Extract the (X, Y) coordinate from the center of the cell holding the provided text.  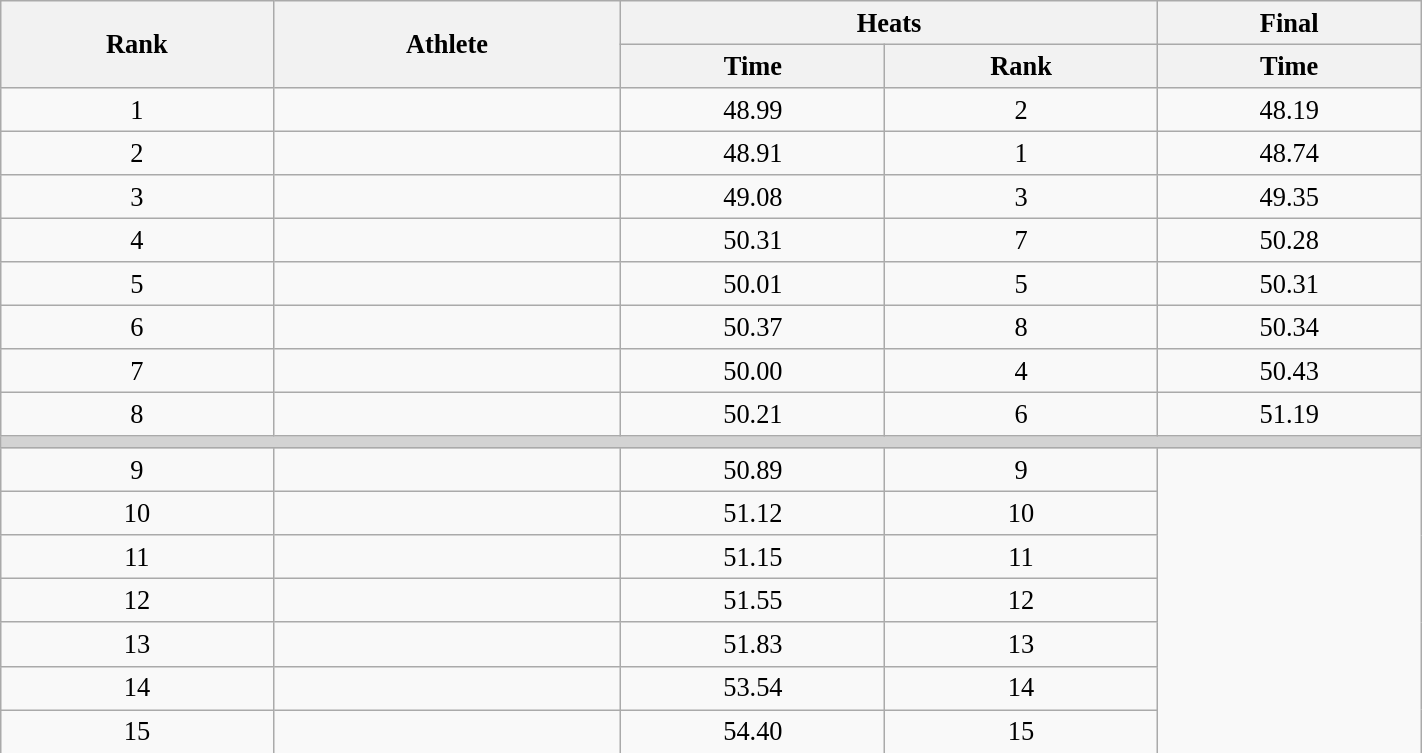
50.43 (1289, 371)
50.37 (753, 327)
50.00 (753, 371)
48.19 (1289, 109)
51.55 (753, 600)
49.35 (1289, 197)
50.01 (753, 284)
50.34 (1289, 327)
Athlete (447, 44)
Final (1289, 22)
48.91 (753, 153)
54.40 (753, 731)
50.21 (753, 414)
50.89 (753, 470)
51.15 (753, 557)
48.74 (1289, 153)
49.08 (753, 197)
51.12 (753, 513)
53.54 (753, 688)
51.19 (1289, 414)
48.99 (753, 109)
Heats (889, 22)
51.83 (753, 644)
50.28 (1289, 240)
